Locate the cell with the specified text and output its [x, y] center coordinate. 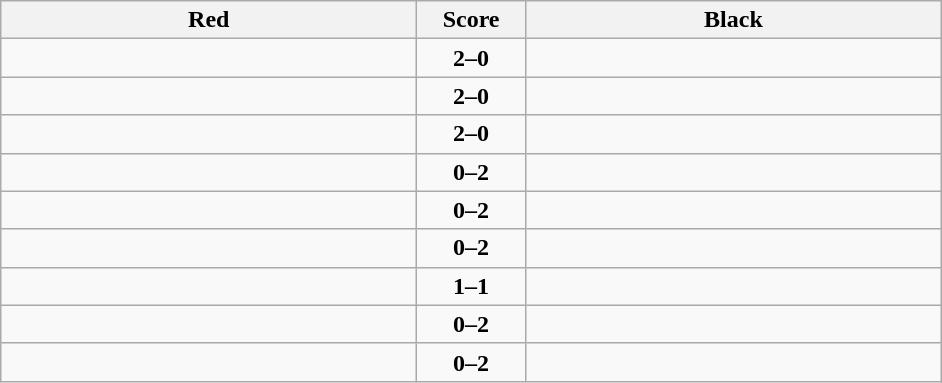
Red [209, 20]
1–1 [472, 286]
Black [733, 20]
Score [472, 20]
